Extract the (X, Y) coordinate from the center of the cell holding the provided text.  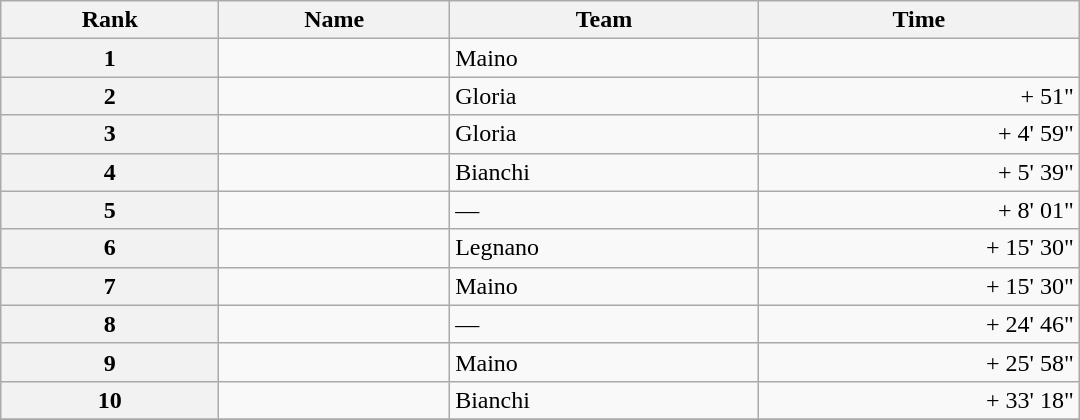
+ 33' 18" (918, 400)
9 (110, 362)
3 (110, 134)
+ 4' 59" (918, 134)
+ 8' 01" (918, 210)
Rank (110, 20)
1 (110, 58)
10 (110, 400)
Time (918, 20)
4 (110, 172)
6 (110, 248)
2 (110, 96)
Name (334, 20)
Legnano (604, 248)
Team (604, 20)
7 (110, 286)
5 (110, 210)
+ 24' 46" (918, 324)
+ 5' 39" (918, 172)
+ 51" (918, 96)
8 (110, 324)
+ 25' 58" (918, 362)
